Output the [X, Y] coordinate of the center of the cell containing the given text.  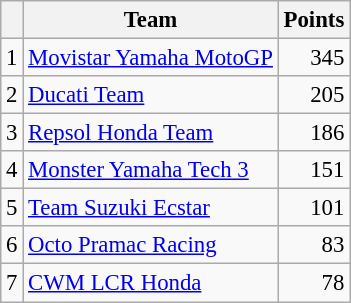
Monster Yamaha Tech 3 [151, 170]
Points [314, 20]
Team [151, 20]
6 [12, 245]
205 [314, 95]
2 [12, 95]
7 [12, 283]
Repsol Honda Team [151, 133]
345 [314, 58]
Team Suzuki Ecstar [151, 208]
186 [314, 133]
5 [12, 208]
Movistar Yamaha MotoGP [151, 58]
151 [314, 170]
83 [314, 245]
3 [12, 133]
101 [314, 208]
Octo Pramac Racing [151, 245]
78 [314, 283]
CWM LCR Honda [151, 283]
1 [12, 58]
4 [12, 170]
Ducati Team [151, 95]
